Return the [X, Y] coordinate for the center point of the cell that contains the specified text.  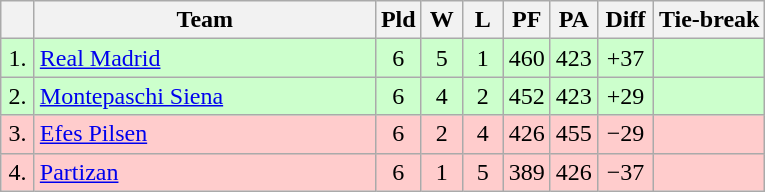
Real Madrid [204, 58]
3. [18, 134]
Team [204, 20]
PA [574, 20]
Diff [625, 20]
2. [18, 96]
+37 [625, 58]
Efes Pilsen [204, 134]
−37 [625, 172]
Partizan [204, 172]
389 [526, 172]
PF [526, 20]
1. [18, 58]
Pld [398, 20]
452 [526, 96]
W [442, 20]
Tie-break [709, 20]
455 [574, 134]
L [482, 20]
4. [18, 172]
+29 [625, 96]
460 [526, 58]
−29 [625, 134]
Montepaschi Siena [204, 96]
